Return [x, y] of the center of cell containing provided text 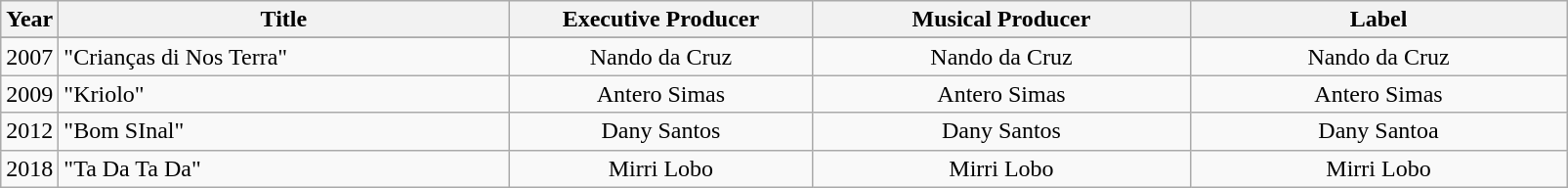
Label [1378, 20]
"Kriolo" [283, 94]
2018 [29, 168]
2007 [29, 57]
Year [29, 20]
Dany Santoa [1378, 131]
"Bom SInal" [283, 131]
2009 [29, 94]
Title [283, 20]
Musical Producer [1001, 20]
2012 [29, 131]
"Ta Da Ta Da" [283, 168]
Executive Producer [660, 20]
"Crianças di Nos Terra" [283, 57]
